Detect which cell encompasses the target text, then output its [X, Y] center coordinate. 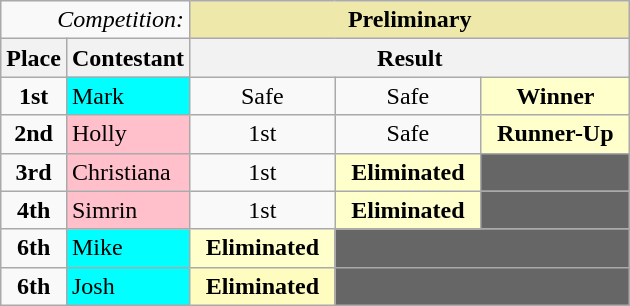
Place [34, 58]
Runner-Up [556, 134]
Holly [128, 134]
Christiana [128, 172]
3rd [34, 172]
Contestant [128, 58]
4th [34, 210]
Preliminary [410, 20]
Winner [556, 96]
Competition: [96, 20]
Mike [128, 248]
Mark [128, 96]
Result [410, 58]
Josh [128, 286]
2nd [34, 134]
Simrin [128, 210]
